Pinpoint the cell where the given text exists, returning its [x, y] midpoint coordinate. 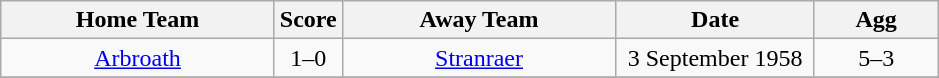
5–3 [876, 58]
3 September 1958 [716, 58]
Date [716, 20]
Score [308, 20]
Agg [876, 20]
Arbroath [138, 58]
Home Team [138, 20]
1–0 [308, 58]
Stranraer [479, 58]
Away Team [479, 20]
